For the text-containing cell, return its midpoint in (x, y) coordinate format. 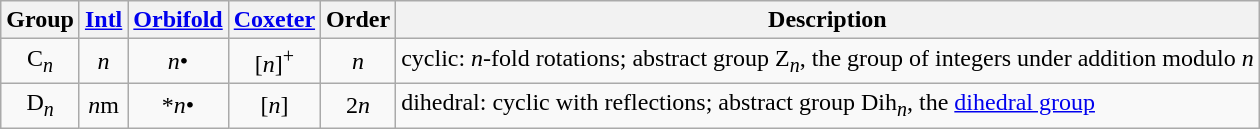
n• (178, 62)
cyclic: n-fold rotations; abstract group Zn, the group of integers under addition modulo n (828, 62)
2n (358, 105)
*n• (178, 105)
dihedral: cyclic with reflections; abstract group Dihn, the dihedral group (828, 105)
Coxeter (274, 20)
[n]+ (274, 62)
Orbifold (178, 20)
[n] (274, 105)
Dn (40, 105)
Description (828, 20)
Group (40, 20)
Order (358, 20)
Intl (103, 20)
nm (103, 105)
Cn (40, 62)
